Determine the (X, Y) coordinate at the center of the cell enclosing the given text.  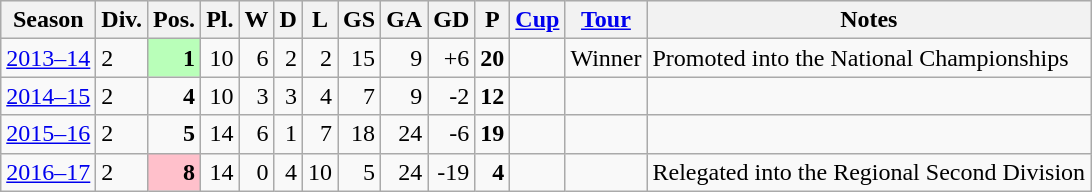
GA (404, 20)
15 (360, 58)
+6 (452, 58)
D (288, 20)
Pos. (174, 20)
W (256, 20)
2015–16 (48, 134)
-6 (452, 134)
Tour (606, 20)
18 (360, 134)
GS (360, 20)
0 (256, 172)
19 (492, 134)
Pl. (220, 20)
GD (452, 20)
Notes (869, 20)
Relegated into the Regional Second Division (869, 172)
12 (492, 96)
Div. (122, 20)
20 (492, 58)
-19 (452, 172)
2013–14 (48, 58)
Season (48, 20)
P (492, 20)
8 (174, 172)
Cup (538, 20)
Winner (606, 58)
Promoted into the National Championships (869, 58)
L (320, 20)
2014–15 (48, 96)
-2 (452, 96)
2016–17 (48, 172)
